Output the (x, y) coordinate of the center of the cell containing the given text.  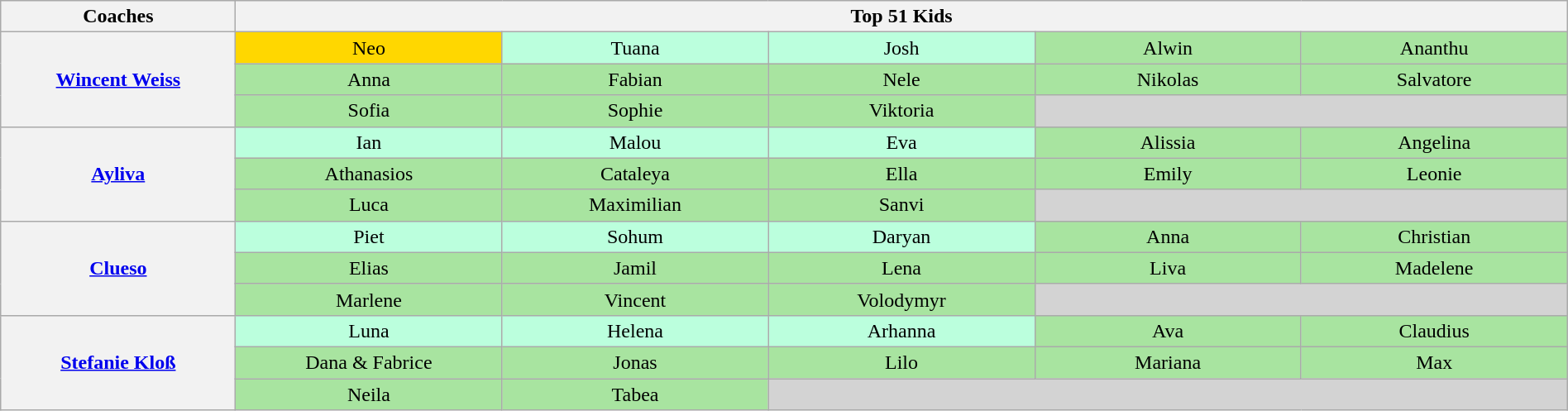
Volodymyr (901, 299)
Luca (369, 205)
Stefanie Kloß (118, 362)
Madelene (1434, 268)
Sophie (635, 111)
Eva (901, 142)
Sohum (635, 237)
Neila (369, 394)
Tuana (635, 48)
Top 51 Kids (901, 17)
Claudius (1434, 331)
Josh (901, 48)
Sanvi (901, 205)
Alwin (1168, 48)
Ian (369, 142)
Ayliva (118, 174)
Lena (901, 268)
Marlene (369, 299)
Dana & Fabrice (369, 362)
Christian (1434, 237)
Ava (1168, 331)
Daryan (901, 237)
Luna (369, 331)
Cataleya (635, 174)
Lilo (901, 362)
Leonie (1434, 174)
Piet (369, 237)
Jonas (635, 362)
Clueso (118, 268)
Helena (635, 331)
Jamil (635, 268)
Coaches (118, 17)
Emily (1168, 174)
Max (1434, 362)
Salvatore (1434, 79)
Vincent (635, 299)
Fabian (635, 79)
Elias (369, 268)
Arhanna (901, 331)
Mariana (1168, 362)
Nikolas (1168, 79)
Neo (369, 48)
Wincent Weiss (118, 79)
Ella (901, 174)
Liva (1168, 268)
Athanasios (369, 174)
Angelina (1434, 142)
Malou (635, 142)
Nele (901, 79)
Alissia (1168, 142)
Viktoria (901, 111)
Sofia (369, 111)
Ananthu (1434, 48)
Maximilian (635, 205)
Tabea (635, 394)
